Find where the given text appears and provide that cell's center as (X, Y) coordinate. 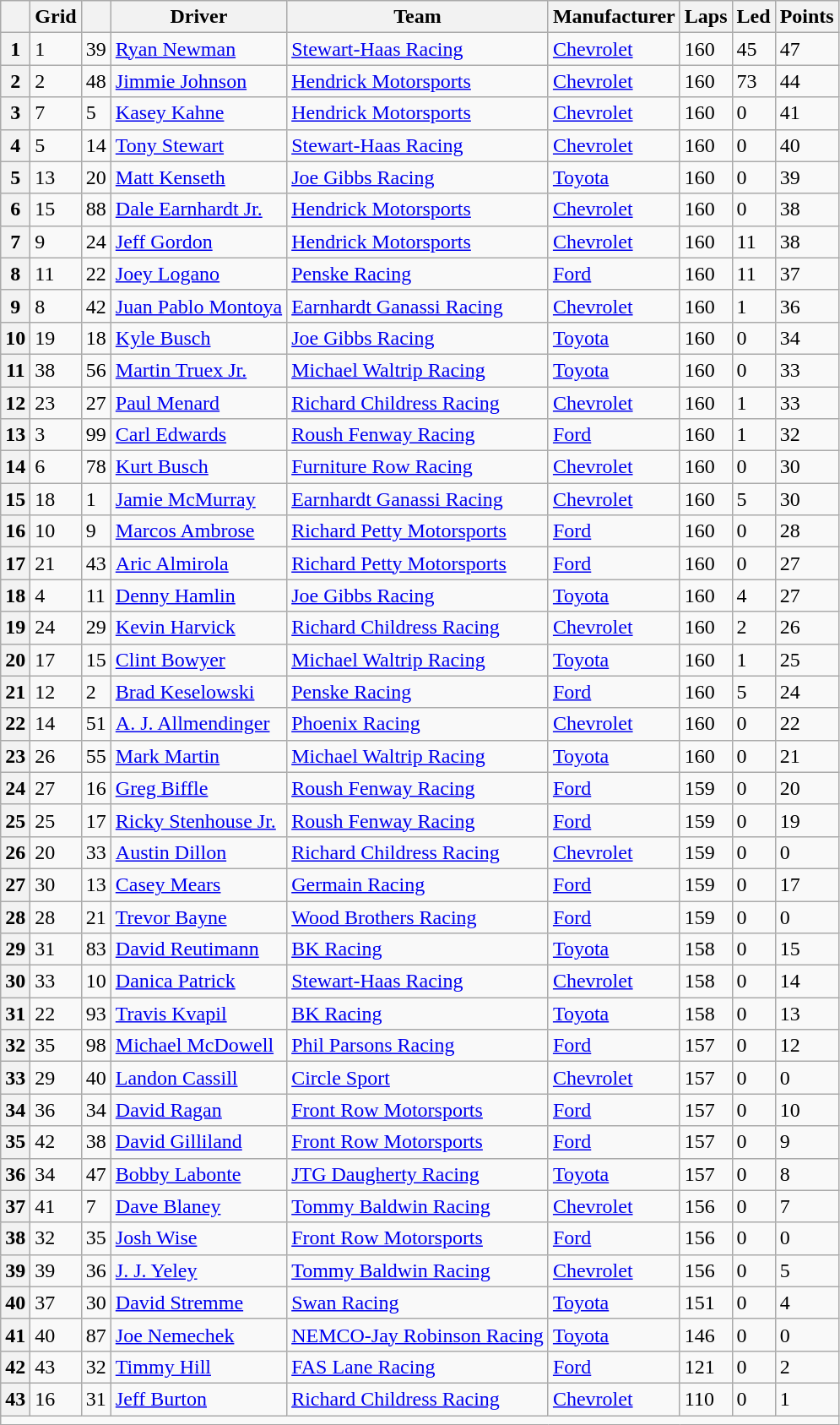
44 (807, 81)
121 (706, 1367)
Clint Bowyer (198, 660)
Travis Kvapil (198, 1014)
Casey Mears (198, 884)
87 (96, 1335)
Kasey Kahne (198, 113)
Juan Pablo Montoya (198, 306)
Austin Dillon (198, 852)
Driver (198, 17)
Greg Biffle (198, 788)
73 (753, 81)
45 (753, 49)
Brad Keselowski (198, 692)
J. J. Yeley (198, 1270)
Martin Truex Jr. (198, 370)
Furniture Row Racing (418, 467)
Marcos Ambrose (198, 531)
Denny Hamlin (198, 596)
David Gilliland (198, 1142)
JTG Daugherty Racing (418, 1174)
48 (96, 81)
Germain Racing (418, 884)
Joey Logano (198, 274)
Carl Edwards (198, 435)
Paul Menard (198, 403)
Grid (56, 17)
Swan Racing (418, 1303)
Kevin Harvick (198, 628)
93 (96, 1014)
David Reutimann (198, 949)
Manufacturer (614, 17)
Led (753, 17)
Team (418, 17)
Tony Stewart (198, 145)
Kyle Busch (198, 338)
151 (706, 1303)
Matt Kenseth (198, 177)
Wood Brothers Racing (418, 916)
Circle Sport (418, 1078)
Jeff Burton (198, 1399)
Danica Patrick (198, 982)
55 (96, 756)
Dale Earnhardt Jr. (198, 209)
Phoenix Racing (418, 724)
Trevor Bayne (198, 916)
98 (96, 1046)
Mark Martin (198, 756)
Michael McDowell (198, 1046)
Bobby Labonte (198, 1174)
99 (96, 435)
78 (96, 467)
David Ragan (198, 1110)
Ryan Newman (198, 49)
Timmy Hill (198, 1367)
146 (706, 1335)
51 (96, 724)
FAS Lane Racing (418, 1367)
Aric Almirola (198, 563)
NEMCO-Jay Robinson Racing (418, 1335)
83 (96, 949)
Joe Nemechek (198, 1335)
Dave Blaney (198, 1206)
Points (807, 17)
Kurt Busch (198, 467)
A. J. Allmendinger (198, 724)
56 (96, 370)
Jimmie Johnson (198, 81)
110 (706, 1399)
Jeff Gordon (198, 242)
Ricky Stenhouse Jr. (198, 820)
88 (96, 209)
Josh Wise (198, 1238)
Laps (706, 17)
Landon Cassill (198, 1078)
Jamie McMurray (198, 499)
Phil Parsons Racing (418, 1046)
David Stremme (198, 1303)
